Determine the [x, y] coordinate at the center of the cell enclosing the given text.  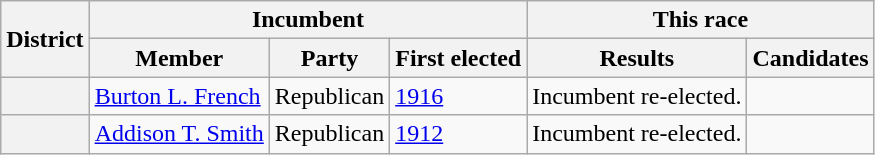
1916 [458, 96]
Burton L. French [179, 96]
This race [700, 20]
First elected [458, 58]
Addison T. Smith [179, 134]
District [45, 39]
1912 [458, 134]
Party [329, 58]
Candidates [810, 58]
Results [637, 58]
Incumbent [308, 20]
Member [179, 58]
